Detect which cell encompasses the target text, then output its [x, y] center coordinate. 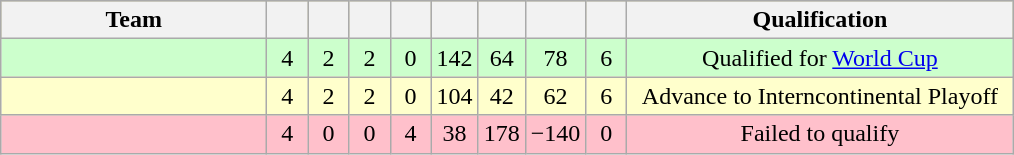
78 [556, 58]
Qualified for World Cup [820, 58]
62 [556, 96]
142 [454, 58]
Failed to qualify [820, 134]
178 [502, 134]
104 [454, 96]
64 [502, 58]
Team [134, 20]
Advance to Interncontinental Playoff [820, 96]
38 [454, 134]
42 [502, 96]
Qualification [820, 20]
−140 [556, 134]
